Search for the cell housing the specified text and yield its (x, y) center coordinate. 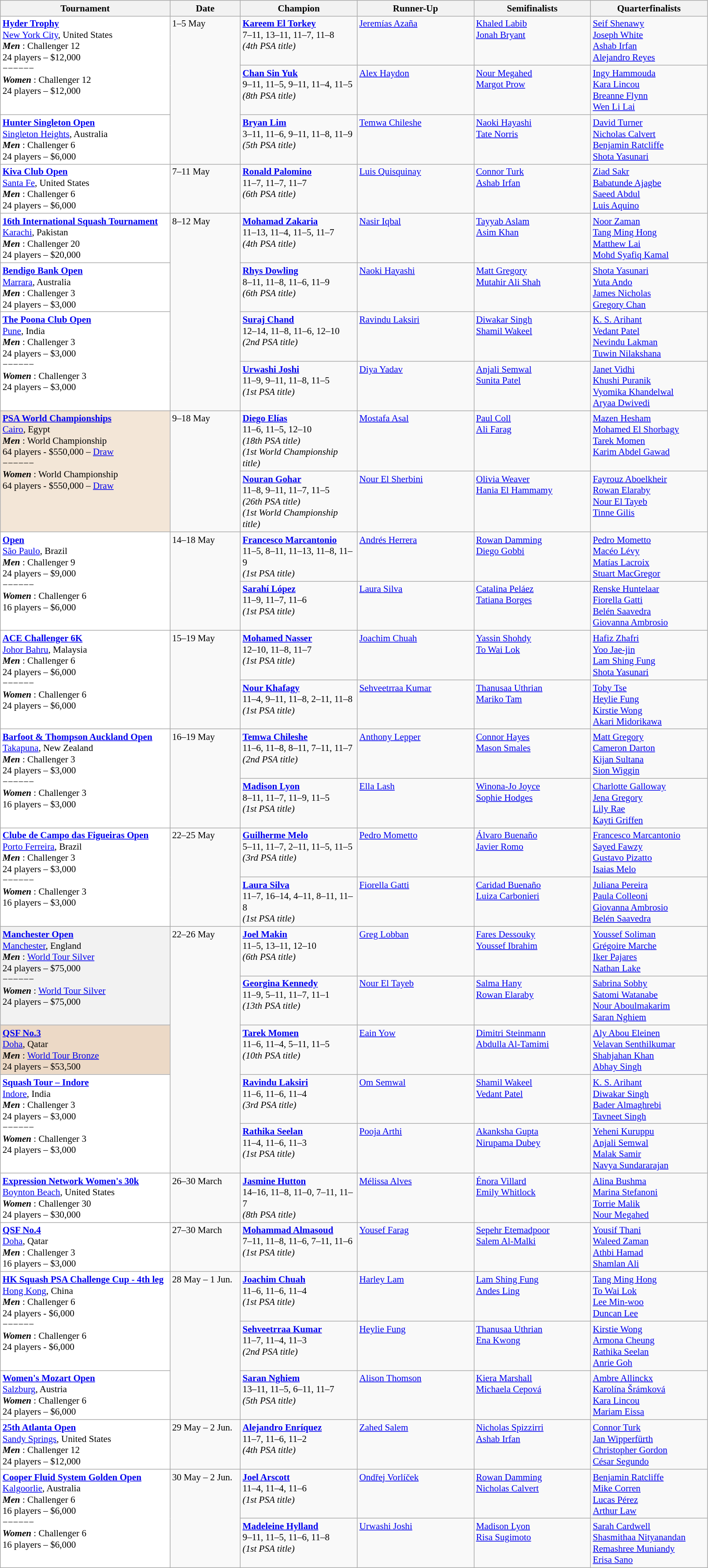
Fiorella Gatti (416, 902)
QSF No.3 Doha, Qatar Men : World Tour Bronze24 players – $53,500 (85, 1050)
25th Atlanta Open Sandy Springs, United States Men : Challenger 1224 players – $12,000 (85, 1445)
Catalina Peláez Tatiana Borges (532, 606)
Youssef Soliman Grégoire Marche Iker Pajares Nathan Lake (649, 951)
Álvaro Buenaño Javier Romo (532, 852)
Semifinalists (532, 8)
Tang Ming Hong To Wai Lok Lee Min-woo Duncan Lee (649, 1297)
Pedro Mometto (416, 852)
Diwakar Singh Shamil Wakeel (532, 337)
Kiva Club Open Santa Fe, United States Men : Challenger 624 players – $6,000 (85, 189)
Matt Gregory Cameron Darton Kijan Sultana Sion Wiggin (649, 754)
Nouran Gohar11–8, 9–11, 11–7, 11–5(26th PSA title)(1st World Championship title) (299, 502)
Squash Tour – Indore Indore, India Men : Challenger 324 players – $3,000−−−−−− Women : Challenger 324 players – $3,000 (85, 1124)
Joachim Chuah (416, 655)
Urwashi Joshi (416, 1543)
Kareem El Torkey7–11, 13–11, 11–7, 11–8(4th PSA title) (299, 41)
Georgina Kennedy11–9, 5–11, 11–7, 11–1(13th PSA title) (299, 1000)
Zahed Salem (416, 1445)
Benjamin Ratcliffe Mike Corren Lucas Pérez Arthur Law (649, 1494)
Connor Turk Jan Wipperfürth Christopher Gordon César Segundo (649, 1445)
Connor Turk Ashab Irfan (532, 189)
Francesco Marcantonio11–5, 8–11, 11–13, 11–8, 11–9(1st PSA title) (299, 557)
Jeremías Azaña (416, 41)
16th International Squash Tournament Karachi, Pakistan Men : Challenger 2024 players – $20,000 (85, 238)
Salma Hany Rowan Elaraby (532, 1000)
22–26 May (205, 1050)
Suraj Chand12–14, 11–8, 11–6, 12–10(2nd PSA title) (299, 337)
Laura Silva (416, 606)
Rowan Damming Nicholas Calvert (532, 1494)
Pedro Mometto Macéo Lévy Matías Lacroix Stuart MacGregor (649, 557)
Women's Mozart Open Salzburg, Austria Women : Challenger 624 players – $6,000 (85, 1395)
Akanksha Gupta Nirupama Dubey (532, 1148)
Mohamad Zakaria11–13, 11–4, 11–5, 11–7(4th PSA title) (299, 238)
Anjali Semwal Sunita Patel (532, 386)
Joel Makin11–5, 13–11, 12–10(6th PSA title) (299, 951)
Noor Zaman Tang Ming Hong Matthew Lai Mohd Syafiq Kamal (649, 238)
Madeleine Hylland9–11, 11–5, 11–6, 11–8(1st PSA title) (299, 1543)
Barfoot & Thompson Auckland Open Takapuna, New Zealand Men : Challenger 324 players – $3,000−−−−−− Women : Challenger 316 players – $3,000 (85, 778)
Joel Arscott11–4, 11–4, 11–6(1st PSA title) (299, 1494)
Fares Dessouky Youssef Ibrahim (532, 951)
Naoki Hayashi Tate Norris (532, 139)
Temwa Chileshe (416, 139)
David Turner Nicholas Calvert Benjamin Ratcliffe Shota Yasunari (649, 139)
Énora Villard Emily Whitlock (532, 1198)
Sepehr Etemadpoor Salem Al-Malki (532, 1247)
Runner-Up (416, 8)
Date (205, 8)
Naoki Hayashi (416, 287)
Nicholas Spizzirri Ashab Irfan (532, 1445)
Tournament (85, 8)
8–12 May (205, 312)
Luis Quisquinay (416, 189)
Ziad Sakr Babatunde Ajagbe Saeed Abdul Luis Aquino (649, 189)
Open São Paulo, Brazil Men : Challenger 924 players – $9,000−−−−−− Women : Challenger 616 players – $6,000 (85, 581)
7–11 May (205, 189)
Nour El Sherbini (416, 502)
Ondřej Vorlíček (416, 1494)
K. S. Arihant Diwakar Singh Bader Almaghrebi Tavneet Singh (649, 1099)
Madison Lyon8–11, 11–7, 11–9, 11–5(1st PSA title) (299, 803)
Yousef Farag (416, 1247)
Dimitri Steinmann Abdulla Al-Tamimi (532, 1050)
Yousif Thani Waleed Zaman Athbi Hamad Shamlan Ali (649, 1247)
28 May – 1 Jun. (205, 1346)
Ambre Allinckx Karolína Šrámková Kara Lincou Mariam Eissa (649, 1395)
Seif Shenawy Joseph White Ashab Irfan Alejandro Reyes (649, 41)
Urwashi Joshi11–9, 9–11, 11–8, 11–5(1st PSA title) (299, 386)
16–19 May (205, 778)
Andrés Herrera (416, 557)
Yassin Shohdy To Wai Lok (532, 655)
Chan Sin Yuk9–11, 11–5, 9–11, 11–4, 11–5(8th PSA title) (299, 90)
Fayrouz Aboelkheir Rowan Elaraby Nour El Tayeb Tinne Gilis (649, 502)
Toby Tse Heylie Fung Kirstie Wong Akari Midorikawa (649, 704)
Sehveetrraa Kumar11–7, 11–4, 11–3(2nd PSA title) (299, 1346)
Diego Elías11–6, 11–5, 12–10(18th PSA title)(1st World Championship title) (299, 441)
Greg Lobban (416, 951)
HK Squash PSA Challenge Cup - 4th leg Hong Kong, China Men : Challenger 624 players - $6,000−−−−−− Women : Challenger 624 players - $6,000 (85, 1321)
Ronald Palomino11–7, 11–7, 11–7(6th PSA title) (299, 189)
Rathika Seelan11–4, 11–6, 11–3(1st PSA title) (299, 1148)
Ingy Hammouda Kara Lincou Breanne Flynn Wen Li Lai (649, 90)
Guilherme Melo5–11, 11–7, 2–11, 11–5, 11–5(3rd PSA title) (299, 852)
Jasmine Hutton14–16, 11–8, 11–0, 7–11, 11–7(8th PSA title) (299, 1198)
15–19 May (205, 680)
Khaled Labib Jonah Bryant (532, 41)
Bendigo Bank Open Marrara, Australia Men : Challenger 324 players – $3,000 (85, 287)
Thanusaa Uthrian Mariko Tam (532, 704)
Shamil Wakeel Vedant Patel (532, 1099)
Tarek Momen11–6, 11–4, 5–11, 11–5(10th PSA title) (299, 1050)
Temwa Chileshe11–6, 11–8, 8–11, 7–11, 11–7(2nd PSA title) (299, 754)
Mohammad Almasoud7–11, 11–8, 11–6, 7–11, 11–6(1st PSA title) (299, 1247)
Eain Yow (416, 1050)
Nasir Iqbal (416, 238)
Laura Silva11–7, 16–14, 4–11, 8–11, 11–8(1st PSA title) (299, 902)
Clube de Campo das Figueiras Open Porto Ferreira, Brazil Men : Challenger 324 players – $3,000−−−−−− Women : Challenger 316 players – $3,000 (85, 877)
Winona-Jo Joyce Sophie Hodges (532, 803)
Kirstie Wong Armona Cheung Rathika Seelan Anrie Goh (649, 1346)
Paul Coll Ali Farag (532, 441)
Alex Haydon (416, 90)
Connor Hayes Mason Smales (532, 754)
Nour El Tayeb (416, 1000)
Pooja Arthi (416, 1148)
Renske Huntelaar Fiorella Gatti Belén Saavedra Giovanna Ambrosio (649, 606)
Tayyab Aslam Asim Khan (532, 238)
Nour Megahed Margot Prow (532, 90)
Rowan Damming Diego Gobbi (532, 557)
Harley Lam (416, 1297)
Heylie Fung (416, 1346)
ACE Challenger 6K Johor Bahru, Malaysia Men : Challenger 624 players – $6,000−−−−−− Women : Challenger 624 players – $6,000 (85, 680)
Mélissa Alves (416, 1198)
Quarterfinalists (649, 8)
Shota Yasunari Yuta Ando James Nicholas Gregory Chan (649, 287)
Sarahí López11–9, 11–7, 11–6(1st PSA title) (299, 606)
Sehveetrraa Kumar (416, 704)
27–30 March (205, 1247)
The Poona Club Open Pune, India Men : Challenger 324 players – $3,000−−−−−− Women : Challenger 324 players – $3,000 (85, 361)
Yeheni Kuruppu Anjali Semwal Malak Samir Navya Sundararajan (649, 1148)
Olivia Weaver Hania El Hammamy (532, 502)
Thanusaa Uthrian Ena Kwong (532, 1346)
Kiera Marshall Michaela Cepová (532, 1395)
Matt Gregory Mutahir Ali Shah (532, 287)
Om Semwal (416, 1099)
Mohamed Nasser12–10, 11–8, 11–7(1st PSA title) (299, 655)
Manchester Open Manchester, England Men : World Tour Silver24 players – $75,000−−−−−− Women : World Tour Silver24 players – $75,000 (85, 976)
Alina Bushma Marina Stefanoni Torrie Malik Nour Megahed (649, 1198)
Caridad Buenaño Luiza Carbonieri (532, 902)
Nour Khafagy11–4, 9–11, 11–8, 2–11, 11–8(1st PSA title) (299, 704)
Hafiz Zhafri Yoo Jae-jin Lam Shing Fung Shota Yasunari (649, 655)
9–18 May (205, 472)
1–5 May (205, 90)
Sarah Cardwell Shasmithaa Nityanandan Remashree Muniandy Erisa Sano (649, 1543)
26–30 March (205, 1198)
Saran Nghiem13–11, 11–5, 6–11, 11–7(5th PSA title) (299, 1395)
Anthony Lepper (416, 754)
Cooper Fluid System Golden Open Kalgoorlie, Australia Men : Challenger 616 players – $6,000−−−−−− Women : Challenger 616 players – $6,000 (85, 1518)
Ravindu Laksiri11–6, 11–6, 11–4(3rd PSA title) (299, 1099)
Aly Abou Eleinen Velavan Senthilkumar Shahjahan Khan Abhay Singh (649, 1050)
Madison Lyon Risa Sugimoto (532, 1543)
K. S. Arihant Vedant Patel Nevindu Lakman Tuwin Nilakshana (649, 337)
Alison Thomson (416, 1395)
29 May – 2 Jun. (205, 1445)
Janet Vidhi Khushi Puranik Vyomika Khandelwal Aryaa Dwivedi (649, 386)
Charlotte Galloway Jena Gregory Lily Rae Kayti Griffen (649, 803)
QSF No.4 Doha, Qatar Men : Challenger 316 players – $3,000 (85, 1247)
Ella Lash (416, 803)
22–25 May (205, 877)
Champion (299, 8)
Sabrina Sobhy Satomi Watanabe Nour Aboulmakarim Saran Nghiem (649, 1000)
Francesco Marcantonio Sayed Fawzy Gustavo Pizatto Isaias Melo (649, 852)
Ravindu Laksiri (416, 337)
Expression Network Women's 30k Boynton Beach, United States Women : Challenger 3024 players – $30,000 (85, 1198)
Hyder Trophy New York City, United States Men : Challenger 1224 players – $12,000−−−−−− Women : Challenger 1224 players – $12,000 (85, 65)
Lam Shing Fung Andes Ling (532, 1297)
30 May – 2 Jun. (205, 1518)
Mostafa Asal (416, 441)
Bryan Lim3–11, 11–6, 9–11, 11–8, 11–9(5th PSA title) (299, 139)
Hunter Singleton Open Singleton Heights, Australia Men : Challenger 624 players – $6,000 (85, 139)
Alejandro Enríquez11–7, 11–6, 11–2(4th PSA title) (299, 1445)
Joachim Chuah11–6, 11–6, 11–4(1st PSA title) (299, 1297)
Rhys Dowling8–11, 11–8, 11–6, 11–9(6th PSA title) (299, 287)
Juliana Pereira Paula Colleoni Giovanna Ambrosio Belén Saavedra (649, 902)
Diya Yadav (416, 386)
Mazen Hesham Mohamed El Shorbagy Tarek Momen Karim Abdel Gawad (649, 441)
14–18 May (205, 581)
